Detect which cell encompasses the target text, then output its (x, y) center coordinate. 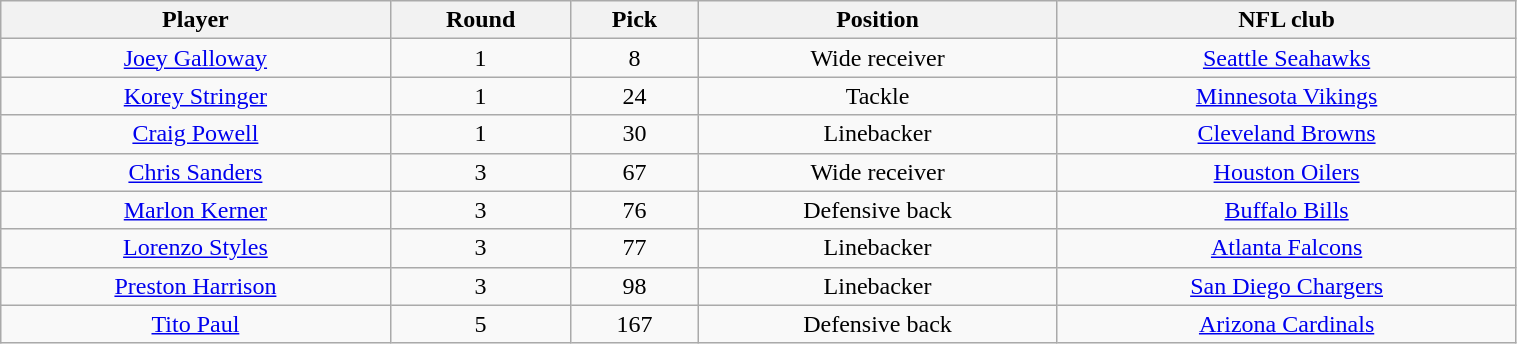
Buffalo Bills (1286, 210)
Lorenzo Styles (196, 248)
76 (634, 210)
Craig Powell (196, 134)
Joey Galloway (196, 58)
Atlanta Falcons (1286, 248)
Korey Stringer (196, 96)
NFL club (1286, 20)
Player (196, 20)
Tackle (878, 96)
Minnesota Vikings (1286, 96)
Marlon Kerner (196, 210)
Round (480, 20)
Houston Oilers (1286, 172)
Tito Paul (196, 324)
Arizona Cardinals (1286, 324)
San Diego Chargers (1286, 286)
5 (480, 324)
67 (634, 172)
Preston Harrison (196, 286)
30 (634, 134)
Cleveland Browns (1286, 134)
167 (634, 324)
Pick (634, 20)
Position (878, 20)
8 (634, 58)
98 (634, 286)
Chris Sanders (196, 172)
77 (634, 248)
Seattle Seahawks (1286, 58)
24 (634, 96)
